Identify which cell holds the provided text, then report its (x, y) central coordinate. 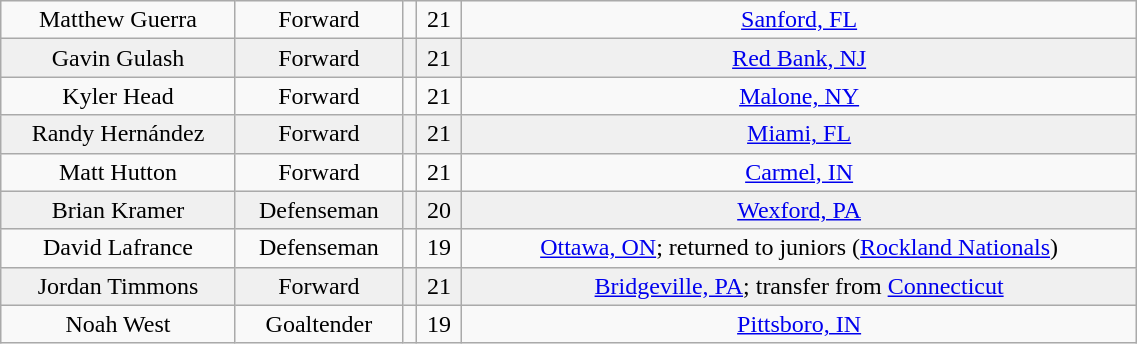
Gavin Gulash (118, 58)
Pittsboro, IN (798, 324)
Bridgeville, PA; transfer from Connecticut (798, 286)
Carmel, IN (798, 172)
David Lafrance (118, 248)
Wexford, PA (798, 210)
Miami, FL (798, 134)
Jordan Timmons (118, 286)
Randy Hernández (118, 134)
20 (440, 210)
Sanford, FL (798, 20)
Kyler Head (118, 96)
Matthew Guerra (118, 20)
Brian Kramer (118, 210)
Matt Hutton (118, 172)
Goaltender (318, 324)
Red Bank, NJ (798, 58)
Malone, NY (798, 96)
Noah West (118, 324)
Ottawa, ON; returned to juniors (Rockland Nationals) (798, 248)
